Search for the cell housing the specified text and yield its (X, Y) center coordinate. 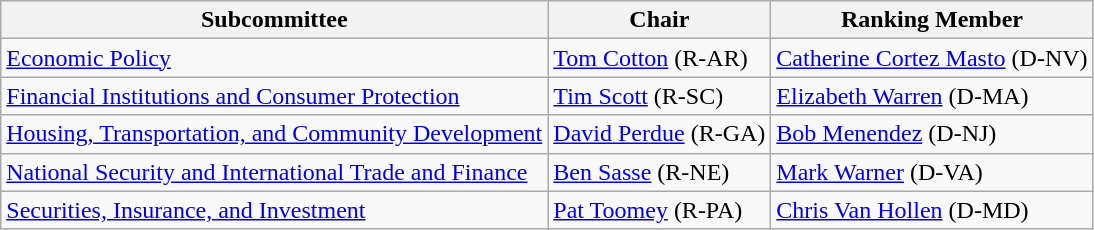
Bob Menendez (D-NJ) (932, 134)
Pat Toomey (R-PA) (660, 210)
Catherine Cortez Masto (D-NV) (932, 58)
Elizabeth Warren (D-MA) (932, 96)
David Perdue (R-GA) (660, 134)
Ranking Member (932, 20)
Securities, Insurance, and Investment (274, 210)
Financial Institutions and Consumer Protection (274, 96)
Tom Cotton (R-AR) (660, 58)
Housing, Transportation, and Community Development (274, 134)
Chair (660, 20)
National Security and International Trade and Finance (274, 172)
Ben Sasse (R-NE) (660, 172)
Chris Van Hollen (D-MD) (932, 210)
Mark Warner (D-VA) (932, 172)
Subcommittee (274, 20)
Economic Policy (274, 58)
Tim Scott (R-SC) (660, 96)
